Detect which cell encompasses the target text, then output its [X, Y] center coordinate. 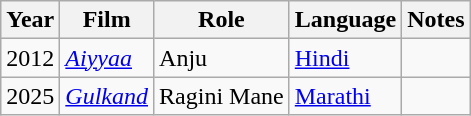
Role [222, 20]
Film [107, 20]
2012 [30, 58]
2025 [30, 96]
Marathi [345, 96]
Language [345, 20]
Year [30, 20]
Ragini Mane [222, 96]
Aiyyaa [107, 58]
Gulkand [107, 96]
Notes [436, 20]
Anju [222, 58]
Hindi [345, 58]
